Search for the cell housing the specified text and yield its (X, Y) center coordinate. 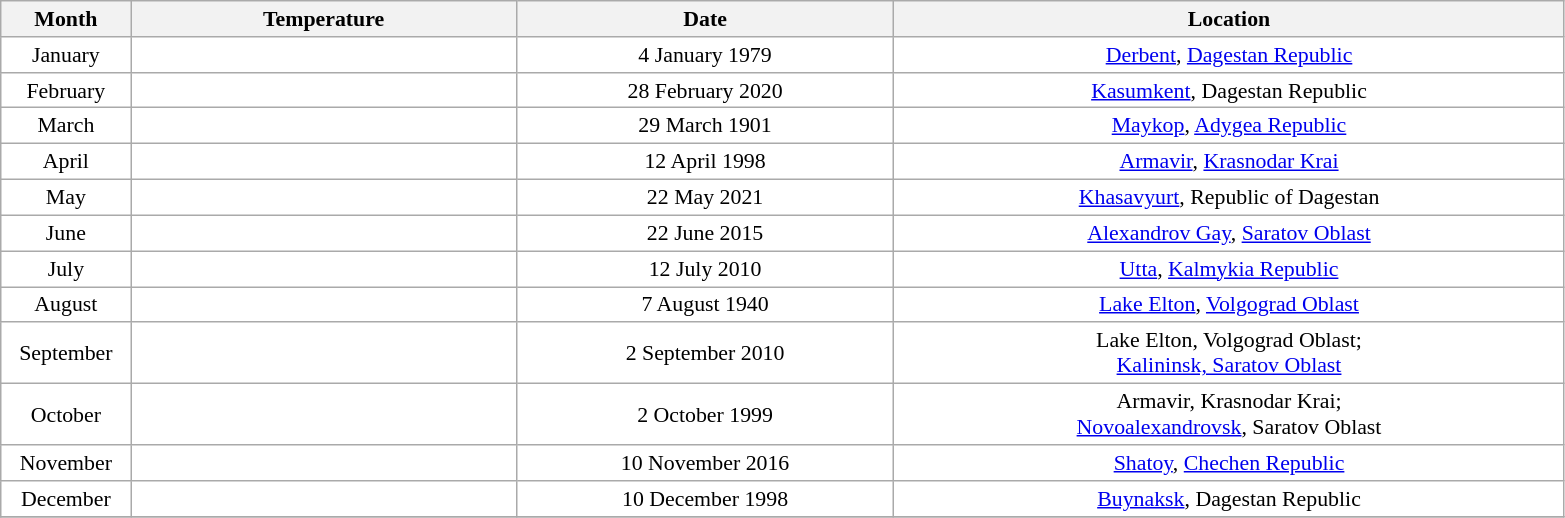
22 May 2021 (705, 197)
Derbent, Dagestan Republic (1229, 54)
Alexandrov Gay, Saratov Oblast (1229, 233)
June (66, 233)
July (66, 268)
January (66, 54)
August (66, 304)
September (66, 352)
4 January 1979 (705, 54)
Kasumkent, Dagestan Republic (1229, 90)
29 March 1901 (705, 125)
Khasavyurt, Republic of Dagestan (1229, 197)
22 June 2015 (705, 233)
Temperature (324, 18)
12 April 1998 (705, 161)
28 February 2020 (705, 90)
November (66, 462)
Month (66, 18)
May (66, 197)
Armavir, Krasnodar Krai (1229, 161)
Lake Elton, Volgograd Oblast (1229, 304)
10 December 1998 (705, 498)
Maykop, Adygea Republic (1229, 125)
10 November 2016 (705, 462)
Armavir, Krasnodar Krai;Novoalexandrovsk, Saratov Oblast (1229, 414)
December (66, 498)
February (66, 90)
April (66, 161)
Buynaksk, Dagestan Republic (1229, 498)
March (66, 125)
October (66, 414)
Utta, Kalmykia Republic (1229, 268)
12 July 2010 (705, 268)
Date (705, 18)
Shatoy, Chechen Republic (1229, 462)
Lake Elton, Volgograd Oblast;Kalininsk, Saratov Oblast (1229, 352)
2 October 1999 (705, 414)
7 August 1940 (705, 304)
2 September 2010 (705, 352)
Location (1229, 18)
